Return (x, y) of the center of cell containing provided text 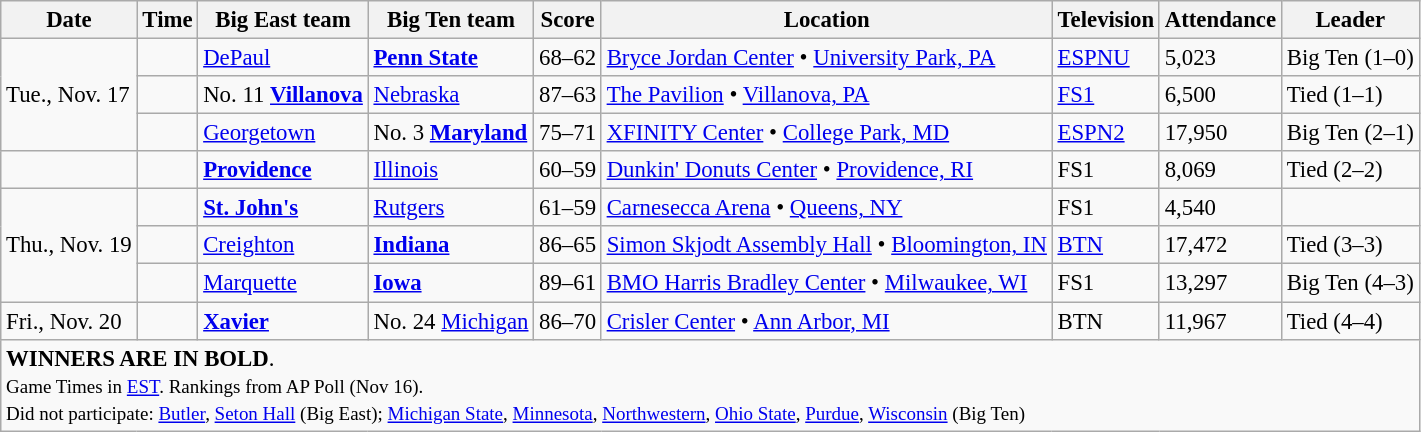
Penn State (451, 58)
4,540 (1220, 208)
5,023 (1220, 58)
ESPN2 (1106, 133)
11,967 (1220, 321)
68–62 (568, 58)
XFINITY Center • College Park, MD (826, 133)
Tied (3–3) (1350, 245)
Big Ten (4–3) (1350, 283)
Tied (4–4) (1350, 321)
Big East team (283, 20)
61–59 (568, 208)
Television (1106, 20)
Time (168, 20)
Leader (1350, 20)
St. John's (283, 208)
Crisler Center • Ann Arbor, MI (826, 321)
No. 24 Michigan (451, 321)
Location (826, 20)
Tied (1–1) (1350, 95)
86–65 (568, 245)
BMO Harris Bradley Center • Milwaukee, WI (826, 283)
86–70 (568, 321)
Simon Skjodt Assembly Hall • Bloomington, IN (826, 245)
Tue., Nov. 17 (69, 96)
8,069 (1220, 170)
17,472 (1220, 245)
No. 11 Villanova (283, 95)
No. 3 Maryland (451, 133)
Big Ten team (451, 20)
Carnesecca Arena • Queens, NY (826, 208)
Rutgers (451, 208)
Thu., Nov. 19 (69, 246)
60–59 (568, 170)
Big Ten (2–1) (1350, 133)
Iowa (451, 283)
Creighton (283, 245)
DePaul (283, 58)
ESPNU (1106, 58)
Nebraska (451, 95)
17,950 (1220, 133)
Date (69, 20)
Score (568, 20)
13,297 (1220, 283)
Providence (283, 170)
Attendance (1220, 20)
89–61 (568, 283)
Bryce Jordan Center • University Park, PA (826, 58)
87–63 (568, 95)
Georgetown (283, 133)
Dunkin' Donuts Center • Providence, RI (826, 170)
Marquette (283, 283)
The Pavilion • Villanova, PA (826, 95)
Big Ten (1–0) (1350, 58)
Illinois (451, 170)
Tied (2–2) (1350, 170)
Indiana (451, 245)
Fri., Nov. 20 (69, 321)
6,500 (1220, 95)
Xavier (283, 321)
75–71 (568, 133)
